Output the (X, Y) coordinate of the center of the cell containing the given text.  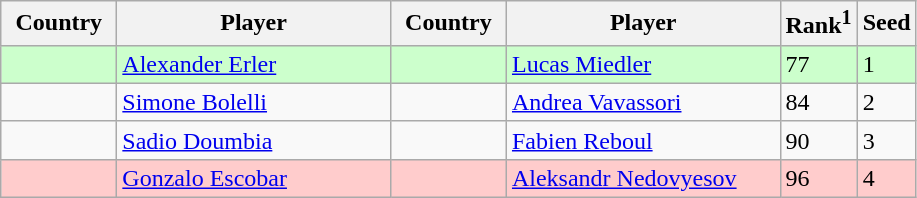
Sadio Doumbia (254, 140)
Lucas Miedler (643, 64)
96 (818, 178)
Gonzalo Escobar (254, 178)
Fabien Reboul (643, 140)
90 (818, 140)
2 (886, 102)
Seed (886, 24)
4 (886, 178)
Simone Bolelli (254, 102)
Andrea Vavassori (643, 102)
Aleksandr Nedovyesov (643, 178)
Rank1 (818, 24)
Alexander Erler (254, 64)
84 (818, 102)
77 (818, 64)
1 (886, 64)
3 (886, 140)
